Scan for the cell matching the given text and deliver its [X, Y] coordinate at center. 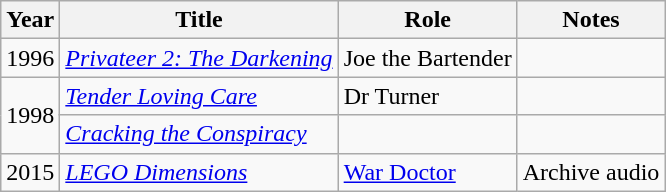
Joe the Bartender [428, 58]
Archive audio [591, 172]
2015 [30, 172]
Dr Turner [428, 96]
Title [199, 20]
Notes [591, 20]
Privateer 2: The Darkening [199, 58]
1998 [30, 115]
LEGO Dimensions [199, 172]
1996 [30, 58]
Role [428, 20]
War Doctor [428, 172]
Year [30, 20]
Tender Loving Care [199, 96]
Cracking the Conspiracy [199, 134]
